Find where the given text appears and provide that cell's center as (X, Y) coordinate. 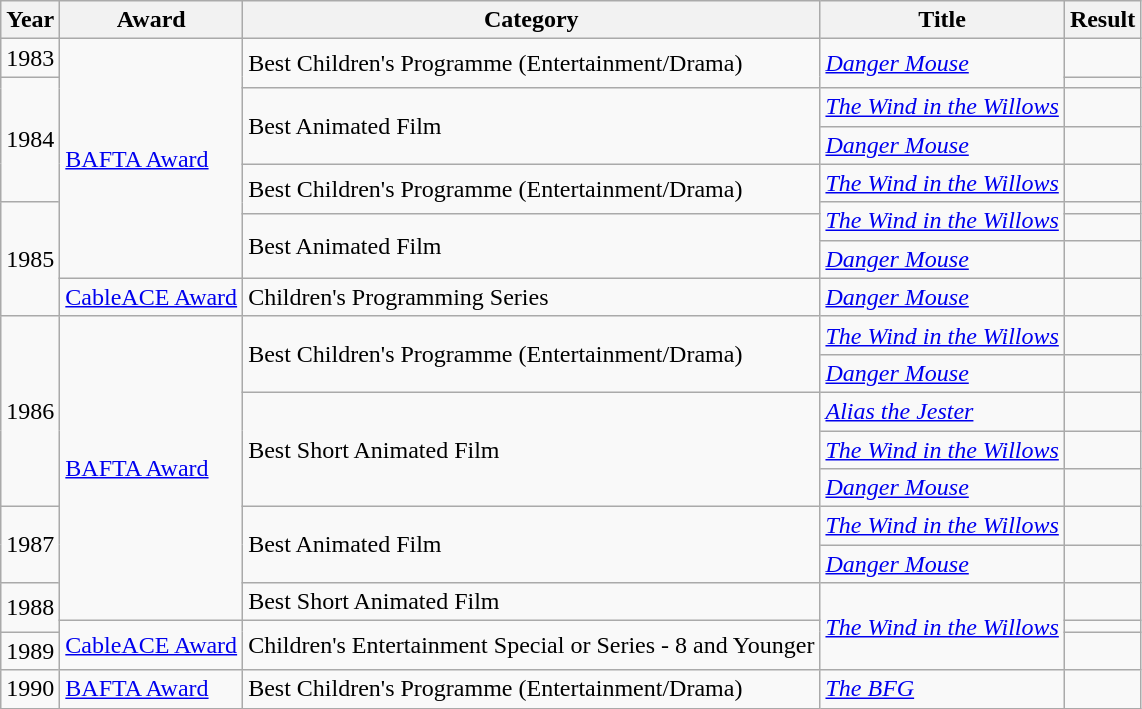
Category (532, 20)
1988 (30, 608)
1984 (30, 140)
Children's Entertainment Special or Series - 8 and Younger (532, 646)
Title (942, 20)
The BFG (942, 689)
Award (152, 20)
1985 (30, 259)
Children's Programming Series (532, 297)
1989 (30, 651)
1986 (30, 411)
1987 (30, 545)
Alias the Jester (942, 411)
1990 (30, 689)
Year (30, 20)
1983 (30, 58)
Result (1102, 20)
